Search for the cell housing the specified text and yield its [X, Y] center coordinate. 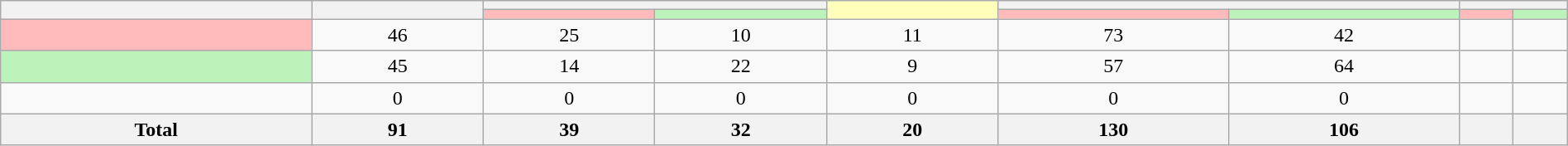
42 [1345, 35]
14 [569, 66]
91 [398, 129]
39 [569, 129]
106 [1345, 129]
45 [398, 66]
46 [398, 35]
10 [741, 35]
22 [741, 66]
64 [1345, 66]
73 [1113, 35]
25 [569, 35]
130 [1113, 129]
Total [156, 129]
9 [912, 66]
20 [912, 129]
32 [741, 129]
57 [1113, 66]
11 [912, 35]
